Detect which cell encompasses the target text, then output its (X, Y) center coordinate. 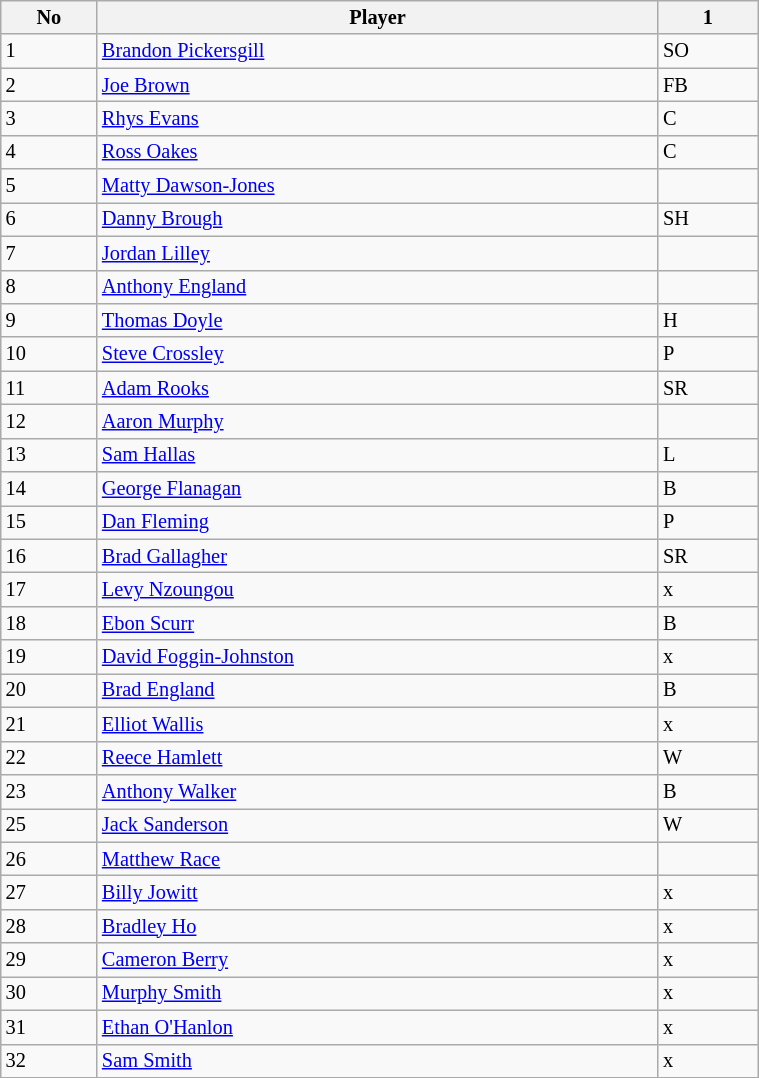
Jordan Lilley (378, 253)
L (708, 455)
Anthony Walker (378, 791)
13 (49, 455)
6 (49, 219)
Murphy Smith (378, 993)
5 (49, 186)
4 (49, 152)
30 (49, 993)
3 (49, 118)
Bradley Ho (378, 926)
20 (49, 690)
Thomas Doyle (378, 320)
No (49, 17)
23 (49, 791)
26 (49, 859)
SO (708, 51)
Jack Sanderson (378, 825)
2 (49, 85)
18 (49, 623)
16 (49, 556)
FB (708, 85)
Ethan O'Hanlon (378, 1027)
Danny Brough (378, 219)
9 (49, 320)
Matty Dawson-Jones (378, 186)
Joe Brown (378, 85)
17 (49, 589)
Matthew Race (378, 859)
Rhys Evans (378, 118)
31 (49, 1027)
Brandon Pickersgill (378, 51)
11 (49, 388)
32 (49, 1061)
Anthony England (378, 287)
21 (49, 724)
David Foggin-Johnston (378, 657)
27 (49, 892)
Dan Fleming (378, 522)
Sam Smith (378, 1061)
Elliot Wallis (378, 724)
22 (49, 758)
8 (49, 287)
Brad Gallagher (378, 556)
Steve Crossley (378, 354)
10 (49, 354)
Billy Jowitt (378, 892)
George Flanagan (378, 489)
Adam Rooks (378, 388)
H (708, 320)
Brad England (378, 690)
15 (49, 522)
Ross Oakes (378, 152)
19 (49, 657)
Aaron Murphy (378, 421)
SH (708, 219)
7 (49, 253)
25 (49, 825)
Reece Hamlett (378, 758)
12 (49, 421)
Ebon Scurr (378, 623)
29 (49, 960)
Sam Hallas (378, 455)
28 (49, 926)
Cameron Berry (378, 960)
Levy Nzoungou (378, 589)
14 (49, 489)
Player (378, 17)
